Output the (X, Y) coordinate of the center of the cell containing the given text.  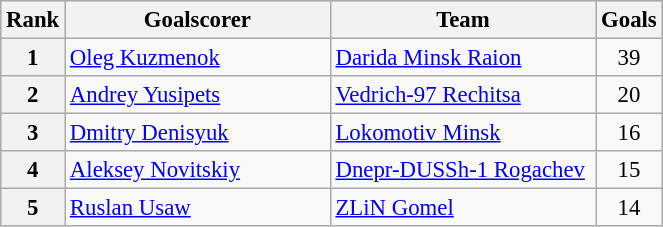
Vedrich-97 Rechitsa (463, 95)
1 (33, 58)
Lokomotiv Minsk (463, 133)
14 (629, 208)
Darida Minsk Raion (463, 58)
Dmitry Denisyuk (198, 133)
5 (33, 208)
Andrey Yusipets (198, 95)
ZLiN Gomel (463, 208)
2 (33, 95)
Aleksey Novitskiy (198, 170)
39 (629, 58)
16 (629, 133)
Ruslan Usaw (198, 208)
4 (33, 170)
20 (629, 95)
Rank (33, 20)
Oleg Kuzmenok (198, 58)
3 (33, 133)
Goals (629, 20)
Goalscorer (198, 20)
Team (463, 20)
Dnepr-DUSSh-1 Rogachev (463, 170)
15 (629, 170)
